Provide the (X, Y) coordinate of the cell's center where the given text is located.  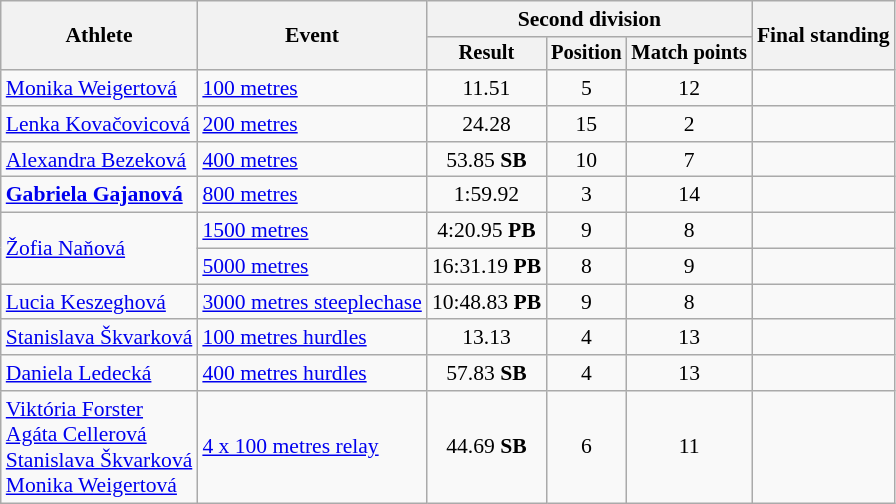
100 metres (312, 88)
44.69 SB (486, 447)
Gabriela Gajanová (100, 195)
Daniela Ledecká (100, 373)
6 (586, 447)
3000 metres steeplechase (312, 302)
12 (688, 88)
13.13 (486, 338)
1:59.92 (486, 195)
4 x 100 metres relay (312, 447)
Lenka Kovačovicová (100, 124)
3 (586, 195)
10 (586, 160)
400 metres hurdles (312, 373)
5000 metres (312, 267)
10:48.83 PB (486, 302)
11 (688, 447)
Monika Weigertová (100, 88)
Event (312, 36)
53.85 SB (486, 160)
14 (688, 195)
4:20.95 PB (486, 231)
5 (586, 88)
Result (486, 54)
200 metres (312, 124)
Match points (688, 54)
Position (586, 54)
15 (586, 124)
100 metres hurdles (312, 338)
Žofia Naňová (100, 248)
Viktória ForsterAgáta CellerováStanislava ŠkvarkováMonika Weigertová (100, 447)
400 metres (312, 160)
1500 metres (312, 231)
Stanislava Škvarková (100, 338)
11.51 (486, 88)
Athlete (100, 36)
57.83 SB (486, 373)
16:31.19 PB (486, 267)
7 (688, 160)
Second division (590, 19)
Alexandra Bezeková (100, 160)
Final standing (824, 36)
2 (688, 124)
24.28 (486, 124)
800 metres (312, 195)
Lucia Keszeghová (100, 302)
